Find where the given text appears and provide that cell's center as [x, y] coordinate. 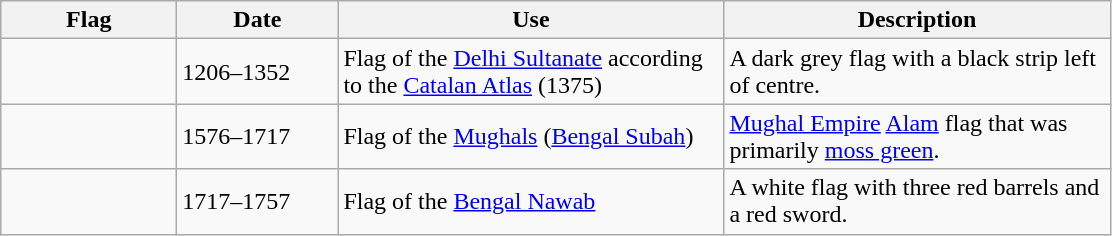
A dark grey flag with a black strip left of centre. [917, 72]
Date [258, 20]
1206–1352 [258, 72]
Mughal Empire Alam flag that was primarily moss green. [917, 136]
1576–1717 [258, 136]
Flag of the Bengal Nawab [531, 202]
Description [917, 20]
Use [531, 20]
A white flag with three red barrels and a red sword. [917, 202]
Flag of the Delhi Sultanate according to the Catalan Atlas (1375) [531, 72]
Flag [89, 20]
1717–1757 [258, 202]
Flag of the Mughals (Bengal Subah) [531, 136]
